Search for the cell housing the specified text and yield its (x, y) center coordinate. 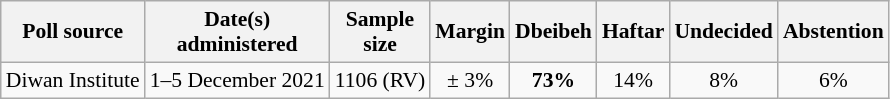
73% (554, 80)
Date(s)administered (238, 32)
1106 (RV) (380, 80)
8% (723, 80)
Undecided (723, 32)
Poll source (73, 32)
Diwan Institute (73, 80)
Haftar (633, 32)
Margin (470, 32)
Dbeibeh (554, 32)
6% (834, 80)
Abstention (834, 32)
Samplesize (380, 32)
± 3% (470, 80)
1–5 December 2021 (238, 80)
14% (633, 80)
